Extract the [x, y] coordinate from the center of the cell holding the provided text.  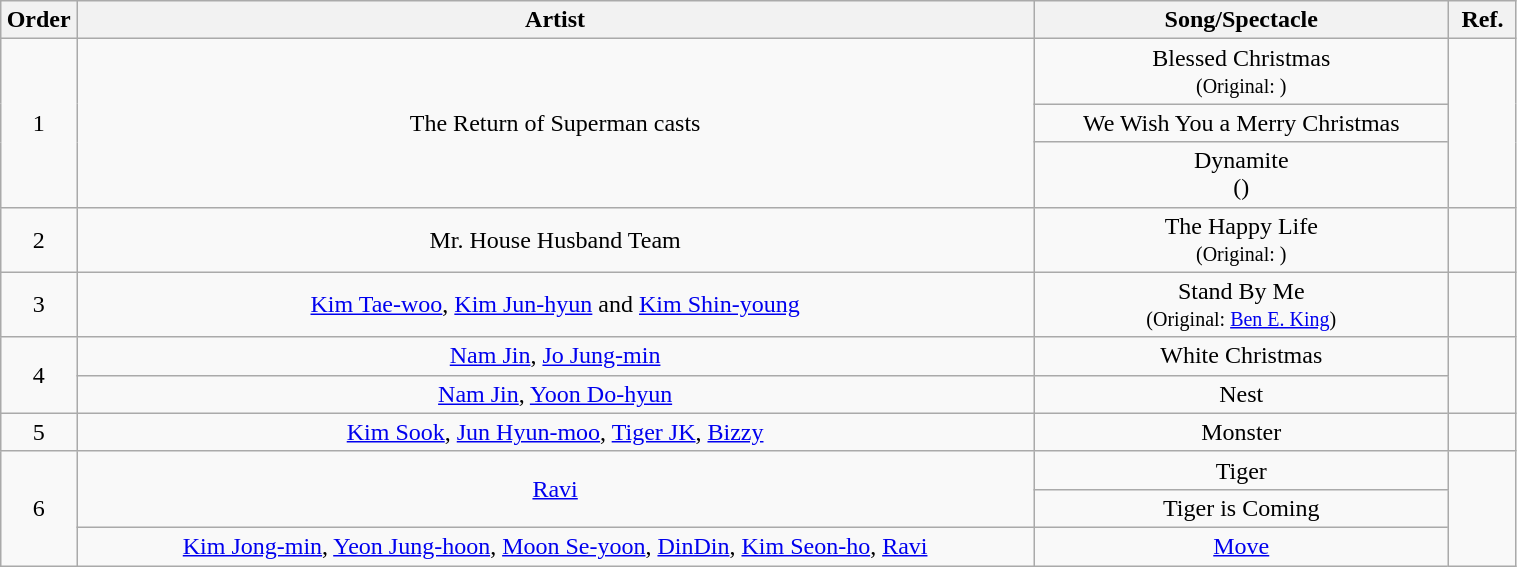
Blessed Christmas(Original: ) [1242, 72]
Ref. [1482, 20]
Song/Spectacle [1242, 20]
4 [39, 375]
5 [39, 432]
1 [39, 123]
Kim Sook, Jun Hyun-moo, Tiger JK, Bizzy [554, 432]
Dynamite() [1242, 174]
Order [39, 20]
Tiger is Coming [1242, 508]
3 [39, 304]
Nest [1242, 394]
The Return of Superman casts [554, 123]
Mr. House Husband Team [554, 240]
Nam Jin, Jo Jung-min [554, 356]
Artist [554, 20]
We Wish You a Merry Christmas [1242, 123]
Stand By Me(Original: Ben E. King) [1242, 304]
6 [39, 508]
White Christmas [1242, 356]
2 [39, 240]
Monster [1242, 432]
Kim Tae-woo, Kim Jun-hyun and Kim Shin-young [554, 304]
Move [1242, 546]
Nam Jin, Yoon Do-hyun [554, 394]
Kim Jong-min, Yeon Jung-hoon, Moon Se-yoon, DinDin, Kim Seon-ho, Ravi [554, 546]
The Happy Life(Original: ) [1242, 240]
Tiger [1242, 470]
Ravi [554, 489]
